Locate the cell with the specified text and output its [X, Y] center coordinate. 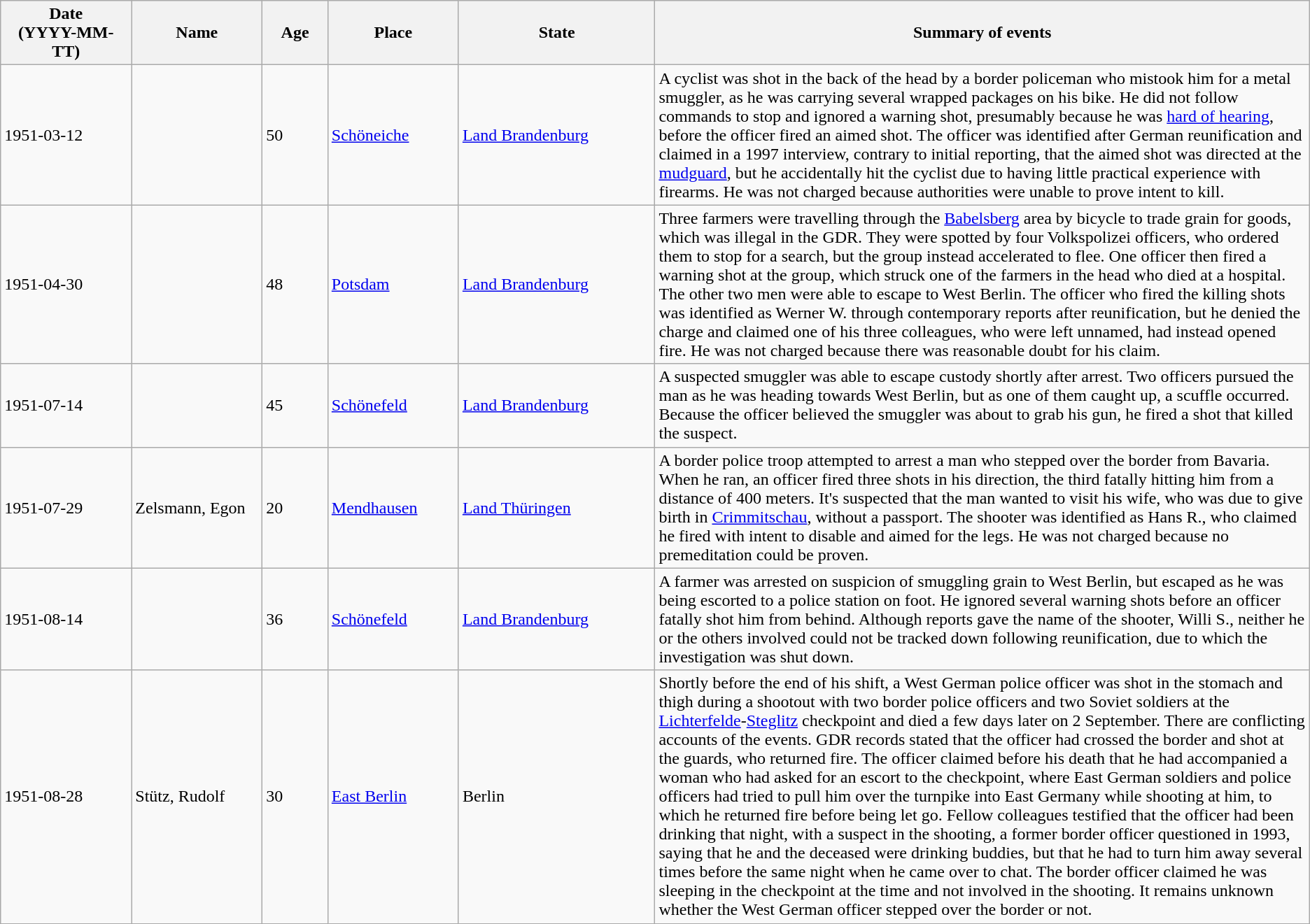
50 [295, 135]
East Berlin [393, 797]
Mendhausen [393, 508]
Age [295, 33]
1951-08-28 [66, 797]
Summary of events [982, 33]
48 [295, 284]
Name [197, 33]
36 [295, 619]
Stütz, Rudolf [197, 797]
Land Thüringen [557, 508]
Zelsmann, Egon [197, 508]
Date(YYYY-MM-TT) [66, 33]
20 [295, 508]
30 [295, 797]
1951-07-29 [66, 508]
Schöneiche [393, 135]
1951-08-14 [66, 619]
1951-07-14 [66, 406]
1951-04-30 [66, 284]
Place [393, 33]
1951-03-12 [66, 135]
Berlin [557, 797]
45 [295, 406]
State [557, 33]
Potsdam [393, 284]
